Output the (x, y) coordinate of the center of the cell containing the given text.  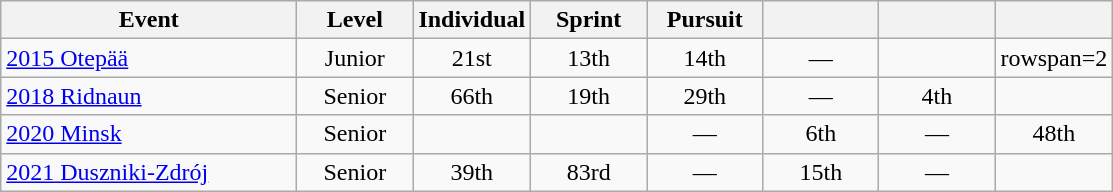
Pursuit (705, 20)
29th (705, 96)
Level (355, 20)
83rd (589, 172)
Junior (355, 58)
39th (472, 172)
2021 Duszniki-Zdrój (149, 172)
2018 Ridnaun (149, 96)
48th (1054, 134)
4th (937, 96)
Event (149, 20)
2020 Minsk (149, 134)
66th (472, 96)
Individual (472, 20)
13th (589, 58)
15th (821, 172)
Sprint (589, 20)
19th (589, 96)
6th (821, 134)
rowspan=2 (1054, 58)
21st (472, 58)
14th (705, 58)
2015 Otepää (149, 58)
